Search for the cell housing the specified text and yield its [x, y] center coordinate. 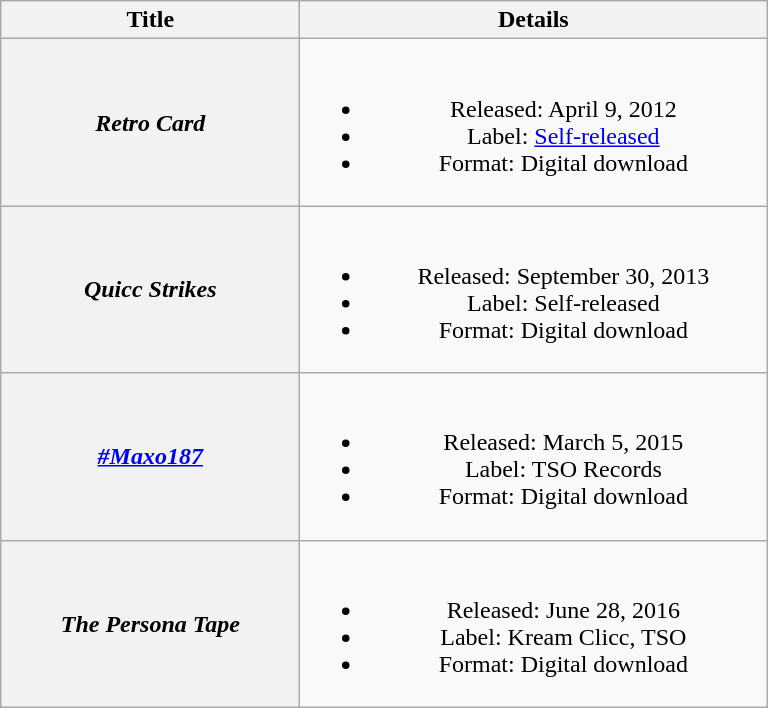
#Maxo187 [150, 456]
Released: September 30, 2013Label: Self-releasedFormat: Digital download [534, 290]
Released: April 9, 2012Label: Self-releasedFormat: Digital download [534, 122]
Retro Card [150, 122]
Released: June 28, 2016Label: Kream Clicc, TSOFormat: Digital download [534, 624]
Quicc Strikes [150, 290]
The Persona Tape [150, 624]
Released: March 5, 2015Label: TSO RecordsFormat: Digital download [534, 456]
Title [150, 20]
Details [534, 20]
